Identify which cell holds the provided text, then report its [X, Y] central coordinate. 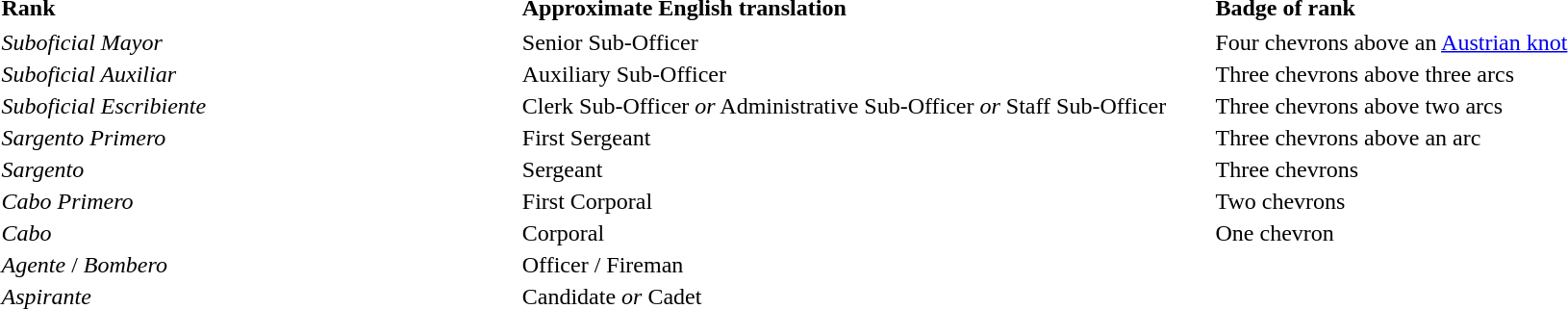
Agente / Bombero [259, 265]
Auxiliary Sub-Officer [866, 74]
Cabo Primero [259, 201]
Sergeant [866, 169]
First Sergeant [866, 138]
Suboficial Escribiente [259, 106]
Corporal [866, 233]
First Corporal [866, 201]
Officer / Fireman [866, 265]
Clerk Sub-Officer or Administrative Sub-Officer or Staff Sub-Officer [866, 106]
Sargento [259, 169]
Senior Sub-Officer [866, 42]
Cabo [259, 233]
Sargento Primero [259, 138]
Suboficial Auxiliar [259, 74]
Suboficial Mayor [259, 42]
